Return the (X, Y) coordinate for the center point of the cell that contains the specified text.  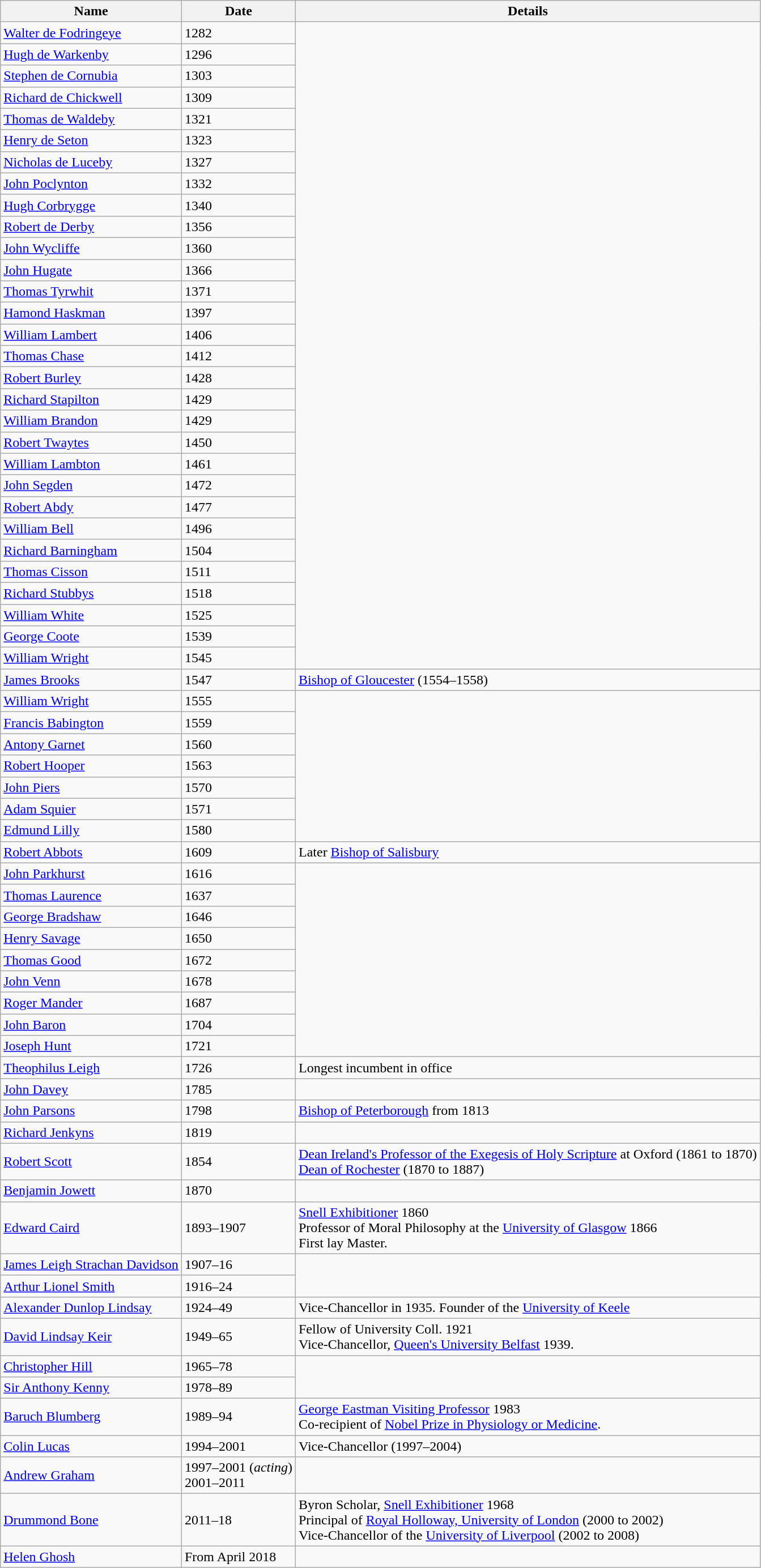
1547 (238, 680)
1687 (238, 1003)
1916–24 (238, 1286)
Walter de Fodringeye (91, 33)
1397 (238, 313)
John Baron (91, 1025)
Robert Scott (91, 1161)
Snell Exhibitioner 1860Professor of Moral Philosophy at the University of Glasgow 1866First lay Master. (528, 1228)
1332 (238, 184)
Henry Savage (91, 938)
1571 (238, 809)
1555 (238, 701)
1994–2001 (238, 1446)
1893–1907 (238, 1228)
1704 (238, 1025)
Richard Jenkyns (91, 1132)
1406 (238, 335)
1609 (238, 852)
1563 (238, 766)
1646 (238, 917)
1371 (238, 292)
Nicholas de Luceby (91, 162)
Andrew Graham (91, 1475)
1721 (238, 1046)
Thomas de Waldeby (91, 119)
George Coote (91, 637)
Arthur Lionel Smith (91, 1286)
Richard Stapilton (91, 399)
Christopher Hill (91, 1366)
Robert Abbots (91, 852)
George Eastman Visiting Professor 1983Co-recipient of Nobel Prize in Physiology or Medicine. (528, 1417)
William Lambert (91, 335)
Theophilus Leigh (91, 1068)
John Parsons (91, 1111)
Baruch Blumberg (91, 1417)
1650 (238, 938)
Later Bishop of Salisbury (528, 852)
John Segden (91, 485)
1412 (238, 356)
1798 (238, 1111)
Edward Caird (91, 1228)
Thomas Chase (91, 356)
From April 2018 (238, 1557)
Drummond Bone (91, 1520)
Robert de Derby (91, 227)
1450 (238, 442)
1511 (238, 572)
Sir Anthony Kenny (91, 1388)
John Wycliffe (91, 248)
1296 (238, 54)
Robert Burley (91, 378)
1545 (238, 658)
Hugh Corbrygge (91, 205)
James Brooks (91, 680)
William White (91, 615)
1327 (238, 162)
Thomas Good (91, 960)
1949–65 (238, 1337)
1360 (238, 248)
David Lindsay Keir (91, 1337)
1366 (238, 270)
John Davey (91, 1089)
1870 (238, 1191)
Robert Abdy (91, 507)
Fellow of University Coll. 1921Vice-Chancellor, Queen's University Belfast 1939. (528, 1337)
William Brandon (91, 421)
William Lambton (91, 464)
1309 (238, 97)
John Parkhurst (91, 874)
Roger Mander (91, 1003)
Adam Squier (91, 809)
1965–78 (238, 1366)
1570 (238, 787)
1472 (238, 485)
John Venn (91, 982)
1819 (238, 1132)
Dean Ireland's Professor of the Exegesis of Holy Scripture at Oxford (1861 to 1870) Dean of Rochester (1870 to 1887) (528, 1161)
Thomas Cisson (91, 572)
1924–49 (238, 1307)
1854 (238, 1161)
Hamond Haskman (91, 313)
Vice-Chancellor in 1935. Founder of the University of Keele (528, 1307)
1580 (238, 830)
1726 (238, 1068)
1323 (238, 140)
1303 (238, 76)
Richard Barningham (91, 550)
John Poclynton (91, 184)
1637 (238, 895)
1559 (238, 723)
Thomas Tyrwhit (91, 292)
Bishop of Peterborough from 1813 (528, 1111)
2011–18 (238, 1520)
Richard de Chickwell (91, 97)
1461 (238, 464)
Colin Lucas (91, 1446)
1678 (238, 982)
1340 (238, 205)
1321 (238, 119)
1525 (238, 615)
Edmund Lilly (91, 830)
1560 (238, 744)
Henry de Seton (91, 140)
Francis Babington (91, 723)
Vice-Chancellor (1997–2004) (528, 1446)
1496 (238, 529)
Bishop of Gloucester (1554–1558) (528, 680)
Benjamin Jowett (91, 1191)
1477 (238, 507)
William Bell (91, 529)
Name (91, 11)
Details (528, 11)
Robert Hooper (91, 766)
1785 (238, 1089)
1356 (238, 227)
John Hugate (91, 270)
John Piers (91, 787)
1518 (238, 593)
1989–94 (238, 1417)
1997–2001 (acting)2001–2011 (238, 1475)
Helen Ghosh (91, 1557)
Date (238, 11)
1978–89 (238, 1388)
James Leigh Strachan Davidson (91, 1264)
1907–16 (238, 1264)
1616 (238, 874)
Alexander Dunlop Lindsay (91, 1307)
Stephen de Cornubia (91, 76)
Joseph Hunt (91, 1046)
Longest incumbent in office (528, 1068)
1539 (238, 637)
Thomas Laurence (91, 895)
Antony Garnet (91, 744)
1504 (238, 550)
1672 (238, 960)
Hugh de Warkenby (91, 54)
Robert Twaytes (91, 442)
1282 (238, 33)
George Bradshaw (91, 917)
Richard Stubbys (91, 593)
1428 (238, 378)
